Capture the cell that displays the provided text and extract its [X, Y] central coordinate. 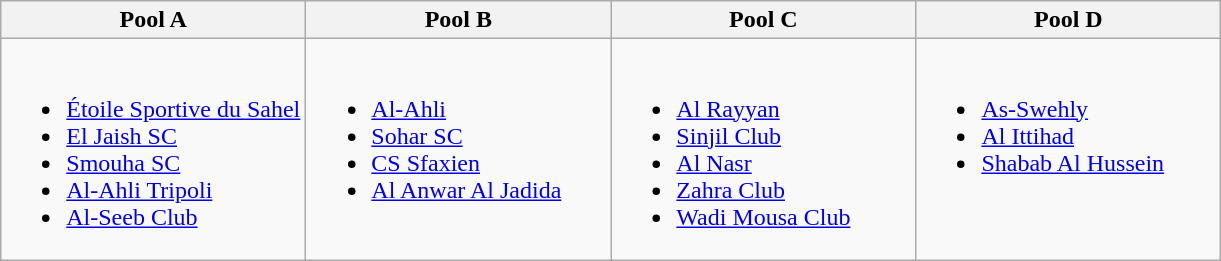
As-Swehly Al Ittihad Shabab Al Hussein [1068, 150]
Étoile Sportive du Sahel El Jaish SC Smouha SC Al-Ahli Tripoli Al-Seeb Club [154, 150]
Al Rayyan Sinjil Club Al Nasr Zahra Club Wadi Mousa Club [764, 150]
Pool C [764, 20]
Pool B [458, 20]
Pool A [154, 20]
Pool D [1068, 20]
Al-Ahli Sohar SC CS Sfaxien Al Anwar Al Jadida [458, 150]
